Extract the (x, y) coordinate from the center of the cell holding the provided text.  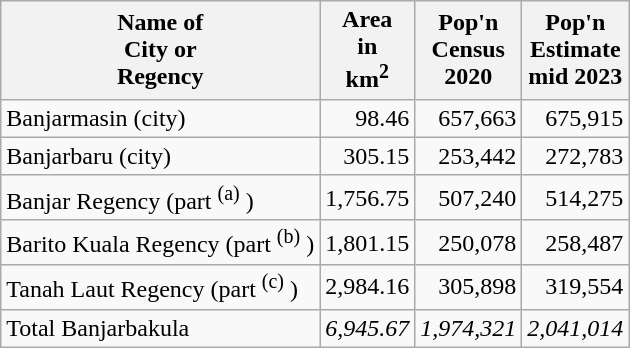
305.15 (368, 156)
Area inkm2 (368, 50)
Tanah Laut Regency (part (c) ) (160, 288)
507,240 (468, 198)
319,554 (576, 288)
258,487 (576, 242)
675,915 (576, 118)
1,756.75 (368, 198)
6,945.67 (368, 328)
1,974,321 (468, 328)
657,663 (468, 118)
514,275 (576, 198)
Name ofCity orRegency (160, 50)
Banjar Regency (part (a) ) (160, 198)
253,442 (468, 156)
2,041,014 (576, 328)
Banjarmasin (city) (160, 118)
Total Banjarbakula (160, 328)
98.46 (368, 118)
272,783 (576, 156)
Barito Kuala Regency (part (b) ) (160, 242)
305,898 (468, 288)
1,801.15 (368, 242)
250,078 (468, 242)
Pop'nEstimate mid 2023 (576, 50)
Banjarbaru (city) (160, 156)
Pop'nCensus2020 (468, 50)
2,984.16 (368, 288)
